For the text-containing cell, return its midpoint in [X, Y] coordinate format. 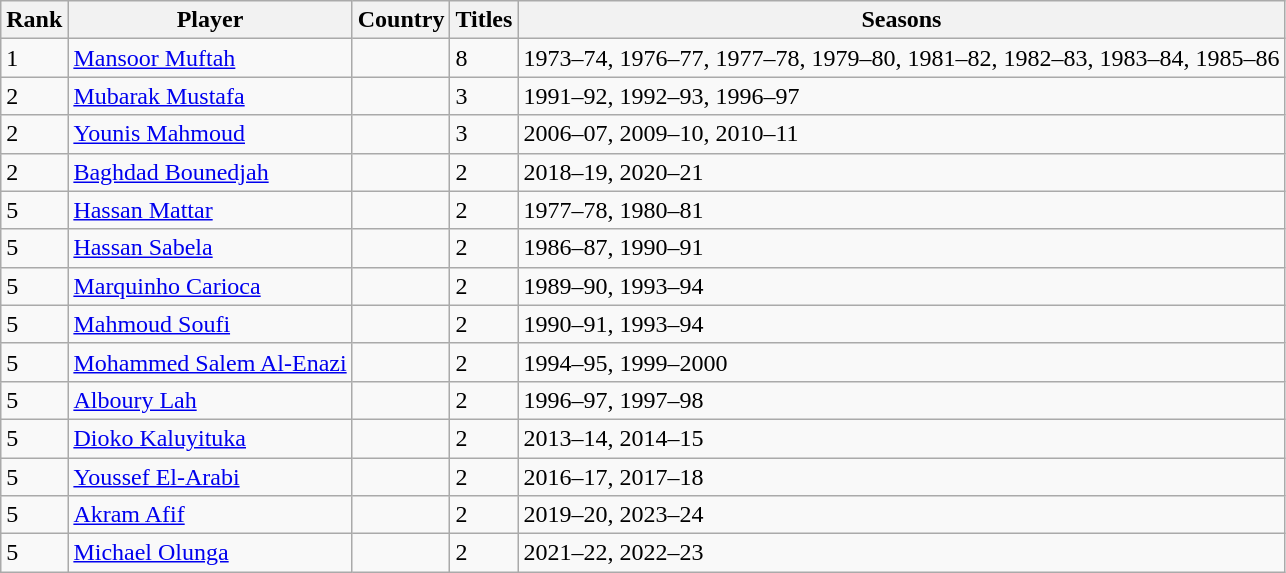
Rank [34, 20]
Akram Afif [210, 515]
2013–14, 2014–15 [902, 438]
Player [210, 20]
1996–97, 1997–98 [902, 400]
2021–22, 2022–23 [902, 553]
Baghdad Bounedjah [210, 172]
Titles [484, 20]
Hassan Sabela [210, 248]
2016–17, 2017–18 [902, 477]
1 [34, 58]
Country [401, 20]
Mubarak Mustafa [210, 96]
2006–07, 2009–10, 2010–11 [902, 134]
Younis Mahmoud [210, 134]
Alboury Lah [210, 400]
Marquinho Carioca [210, 286]
Mansoor Muftah [210, 58]
Mohammed Salem Al-Enazi [210, 362]
1973–74, 1976–77, 1977–78, 1979–80, 1981–82, 1982–83, 1983–84, 1985–86 [902, 58]
Youssef El-Arabi [210, 477]
1994–95, 1999–2000 [902, 362]
Seasons [902, 20]
Michael Olunga [210, 553]
2018–19, 2020–21 [902, 172]
1991–92, 1992–93, 1996–97 [902, 96]
Mahmoud Soufi [210, 324]
Hassan Mattar [210, 210]
2019–20, 2023–24 [902, 515]
8 [484, 58]
Dioko Kaluyituka [210, 438]
1989–90, 1993–94 [902, 286]
1990–91, 1993–94 [902, 324]
1977–78, 1980–81 [902, 210]
1986–87, 1990–91 [902, 248]
